Return the (x, y) coordinate for the center point of the cell that contains the specified text.  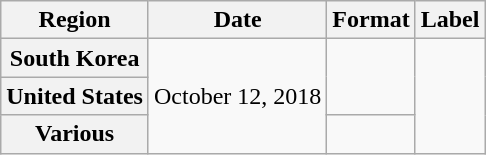
October 12, 2018 (237, 96)
Region (75, 20)
United States (75, 96)
South Korea (75, 58)
Various (75, 134)
Date (237, 20)
Format (371, 20)
Label (450, 20)
